From the cell containing the given text, extract its center point as [x, y] coordinate. 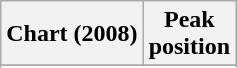
Chart (2008) [72, 34]
Peakposition [189, 34]
